From the cell containing the given text, extract its center point as [x, y] coordinate. 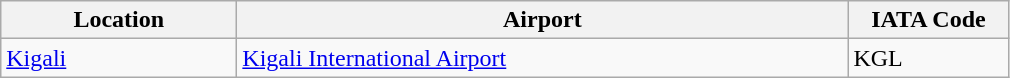
Airport [542, 20]
Kigali International Airport [542, 58]
KGL [928, 58]
Location [119, 20]
IATA Code [928, 20]
Kigali [119, 58]
